Search for the cell housing the specified text and yield its (X, Y) center coordinate. 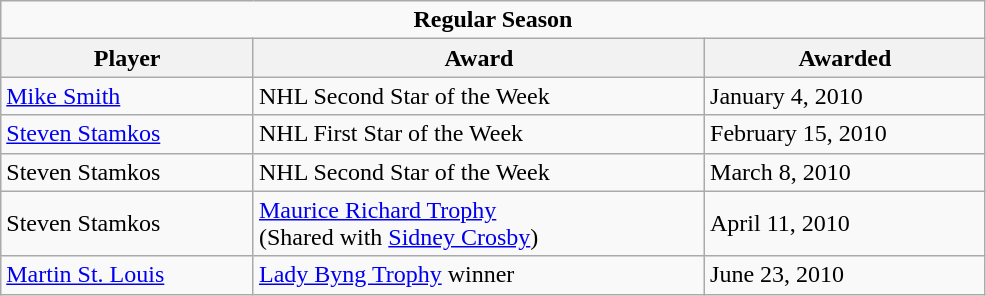
Maurice Richard Trophy(Shared with Sidney Crosby) (478, 224)
Player (128, 58)
February 15, 2010 (846, 134)
January 4, 2010 (846, 96)
Lady Byng Trophy winner (478, 275)
Award (478, 58)
March 8, 2010 (846, 172)
Regular Season (493, 20)
April 11, 2010 (846, 224)
Mike Smith (128, 96)
Awarded (846, 58)
Martin St. Louis (128, 275)
NHL First Star of the Week (478, 134)
June 23, 2010 (846, 275)
